Determine the (x, y) coordinate at the center of the cell enclosing the given text.  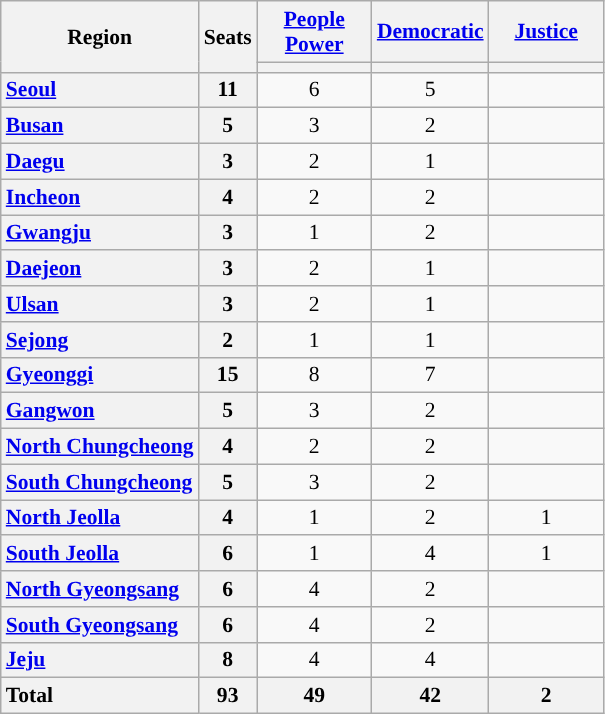
93 (228, 696)
Region (100, 36)
Democratic (430, 32)
South Chungcheong (100, 482)
Incheon (100, 197)
North Chungcheong (100, 447)
Jeju (100, 660)
People Power (314, 32)
Ulsan (100, 304)
11 (228, 90)
15 (228, 375)
North Gyeongsang (100, 589)
Total (100, 696)
Seoul (100, 90)
South Jeolla (100, 554)
South Gyeongsang (100, 625)
49 (314, 696)
Seats (228, 36)
Busan (100, 126)
Gangwon (100, 411)
Daejeon (100, 269)
Justice (546, 32)
42 (430, 696)
North Jeolla (100, 518)
7 (430, 375)
Daegu (100, 162)
Sejong (100, 340)
Gyeonggi (100, 375)
Gwangju (100, 233)
